Return the [X, Y] coordinate for the center point of the cell that contains the specified text.  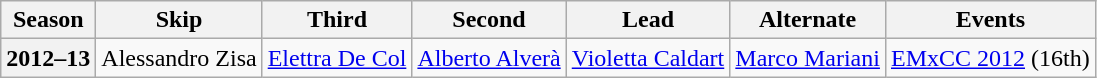
Second [489, 20]
Third [337, 20]
Season [48, 20]
Alberto Alverà [489, 58]
Skip [179, 20]
Elettra De Col [337, 58]
Violetta Caldart [648, 58]
Marco Mariani [808, 58]
EMxCC 2012 (16th) [990, 58]
Alessandro Zisa [179, 58]
2012–13 [48, 58]
Alternate [808, 20]
Lead [648, 20]
Events [990, 20]
